Return [X, Y] of the center of cell containing provided text 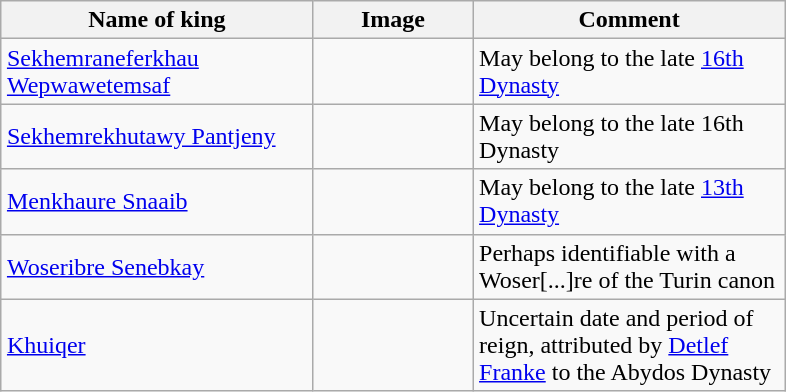
Sekhemraneferkhau Wepwawetemsaf [156, 72]
Perhaps identifiable with a Woser[...]re of the Turin canon [630, 266]
Uncertain date and period of reign, attributed by Detlef Franke to the Abydos Dynasty [630, 345]
Name of king [156, 20]
Khuiqer [156, 345]
Sekhemrekhutawy Pantjeny [156, 136]
Image [392, 20]
Woseribre Senebkay [156, 266]
Menkhaure Snaaib [156, 202]
May belong to the late 13th Dynasty [630, 202]
Comment [630, 20]
